Extract the [x, y] coordinate from the center of the cell holding the provided text.  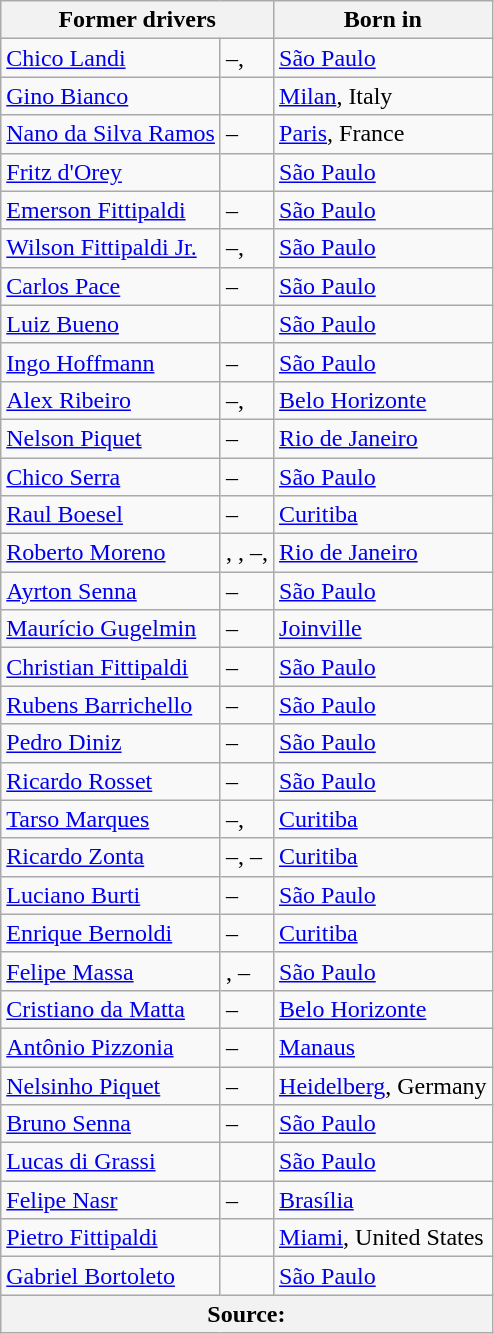
Antônio Pizzonia [111, 1047]
Ricardo Rosset [111, 781]
Miami, United States [384, 1238]
, , –, [246, 553]
, – [246, 971]
–, – [246, 857]
Nelsinho Piquet [111, 1085]
Maurício Gugelmin [111, 629]
Fritz d'Orey [111, 172]
Ayrton Senna [111, 591]
Felipe Massa [111, 971]
Source: [246, 1314]
Manaus [384, 1047]
Paris, France [384, 134]
Enrique Bernoldi [111, 933]
Wilson Fittipaldi Jr. [111, 248]
Alex Ribeiro [111, 400]
Luiz Bueno [111, 324]
Ingo Hoffmann [111, 362]
Milan, Italy [384, 96]
Chico Serra [111, 477]
Joinville [384, 629]
Tarso Marques [111, 819]
Emerson Fittipaldi [111, 210]
Cristiano da Matta [111, 1009]
Ricardo Zonta [111, 857]
Brasília [384, 1200]
Christian Fittipaldi [111, 667]
Heidelberg, Germany [384, 1085]
Raul Boesel [111, 515]
Bruno Senna [111, 1124]
Nano da Silva Ramos [111, 134]
Gabriel Bortoleto [111, 1276]
Lucas di Grassi [111, 1162]
Roberto Moreno [111, 553]
Born in [384, 20]
Former drivers [138, 20]
Rubens Barrichello [111, 705]
Carlos Pace [111, 286]
Chico Landi [111, 58]
Gino Bianco [111, 96]
Pedro Diniz [111, 743]
Pietro Fittipaldi [111, 1238]
Nelson Piquet [111, 438]
Felipe Nasr [111, 1200]
Luciano Burti [111, 895]
